Locate the cell with the specified text and output its (x, y) center coordinate. 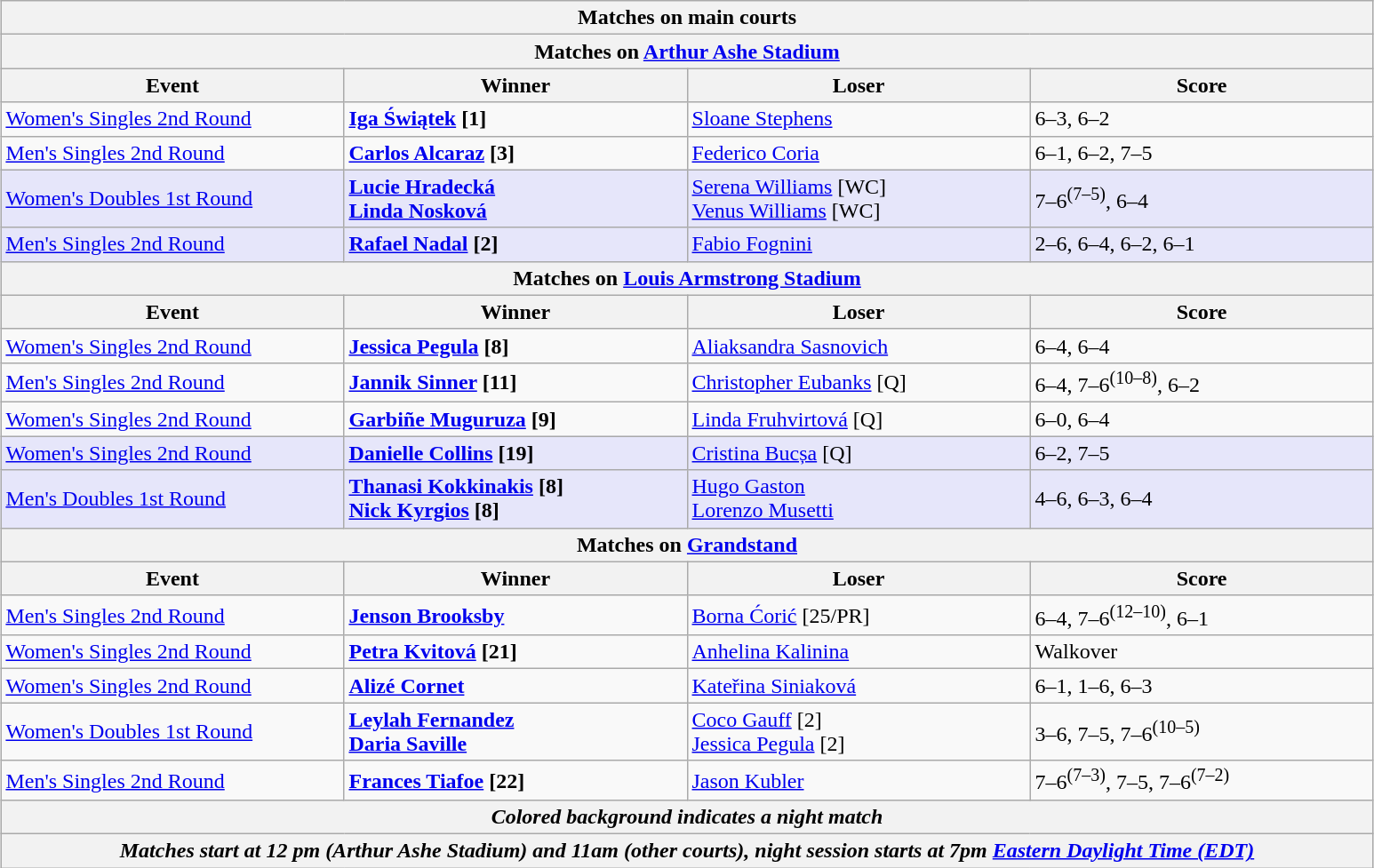
Iga Świątek [1] (515, 119)
Jenson Brooksby (515, 615)
Leylah Fernandez Daria Saville (515, 732)
7–6(7–3), 7–5, 7–6(7–2) (1202, 780)
Coco Gauff [2] Jessica Pegula [2] (859, 732)
Petra Kvitová [21] (515, 652)
Lucie Hradecká Linda Nosková (515, 199)
Men's Doubles 1st Round (172, 499)
Jason Kubler (859, 780)
7–6(7–5), 6–4 (1202, 199)
Matches on Arthur Ashe Stadium (687, 52)
6–0, 6–4 (1202, 419)
6–4, 7–6(12–10), 6–1 (1202, 615)
6–2, 7–5 (1202, 453)
Carlos Alcaraz [3] (515, 153)
Garbiñe Muguruza [9] (515, 419)
Sloane Stephens (859, 119)
Matches on Grandstand (687, 545)
6–4, 7–6(10–8), 6–2 (1202, 382)
Borna Ćorić [25/PR] (859, 615)
Cristina Bucșa [Q] (859, 453)
6–1, 6–2, 7–5 (1202, 153)
Alizé Cornet (515, 686)
Frances Tiafoe [22] (515, 780)
Matches start at 12 pm (Arthur Ashe Stadium) and 11am (other courts), night session starts at 7pm Eastern Daylight Time (EDT) (687, 851)
Danielle Collins [19] (515, 453)
4–6, 6–3, 6–4 (1202, 499)
Linda Fruhvirtová [Q] (859, 419)
Thanasi Kokkinakis [8] Nick Kyrgios [8] (515, 499)
2–6, 6–4, 6–2, 6–1 (1202, 244)
Jessica Pegula [8] (515, 346)
6–1, 1–6, 6–3 (1202, 686)
Aliaksandra Sasnovich (859, 346)
Fabio Fognini (859, 244)
Kateřina Siniaková (859, 686)
6–3, 6–2 (1202, 119)
Jannik Sinner [11] (515, 382)
Matches on Louis Armstrong Stadium (687, 278)
Walkover (1202, 652)
Matches on main courts (687, 18)
Federico Coria (859, 153)
Hugo Gaston Lorenzo Musetti (859, 499)
Anhelina Kalinina (859, 652)
3–6, 7–5, 7–6(10–5) (1202, 732)
Christopher Eubanks [Q] (859, 382)
Serena Williams [WC] Venus Williams [WC] (859, 199)
Colored background indicates a night match (687, 817)
Rafael Nadal [2] (515, 244)
6–4, 6–4 (1202, 346)
